Return the [x, y] coordinate for the center point of the cell that contains the specified text.  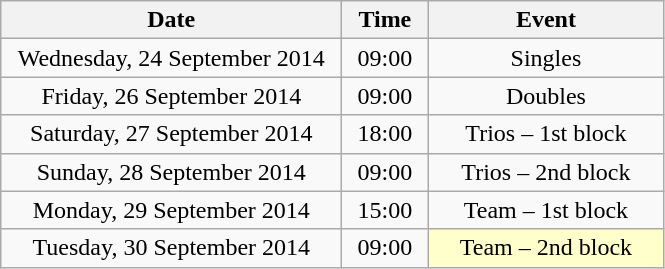
Wednesday, 24 September 2014 [172, 58]
Time [385, 20]
Team – 1st block [546, 210]
Trios – 2nd block [546, 172]
Sunday, 28 September 2014 [172, 172]
18:00 [385, 134]
Team – 2nd block [546, 248]
15:00 [385, 210]
Doubles [546, 96]
Tuesday, 30 September 2014 [172, 248]
Date [172, 20]
Saturday, 27 September 2014 [172, 134]
Trios – 1st block [546, 134]
Friday, 26 September 2014 [172, 96]
Monday, 29 September 2014 [172, 210]
Singles [546, 58]
Event [546, 20]
